Determine the [x, y] coordinate at the center of the cell enclosing the given text.  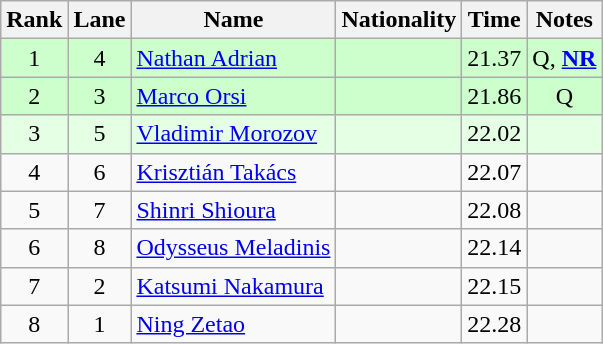
Notes [564, 20]
Katsumi Nakamura [234, 286]
Lane [100, 20]
Ning Zetao [234, 324]
22.14 [494, 248]
Shinri Shioura [234, 210]
Krisztián Takács [234, 172]
21.86 [494, 96]
22.02 [494, 134]
Time [494, 20]
22.08 [494, 210]
Vladimir Morozov [234, 134]
Nathan Adrian [234, 58]
Nationality [399, 20]
Q [564, 96]
22.28 [494, 324]
Name [234, 20]
21.37 [494, 58]
Odysseus Meladinis [234, 248]
22.15 [494, 286]
22.07 [494, 172]
Q, NR [564, 58]
Marco Orsi [234, 96]
Rank [34, 20]
